Pinpoint the cell where the given text exists, returning its [x, y] midpoint coordinate. 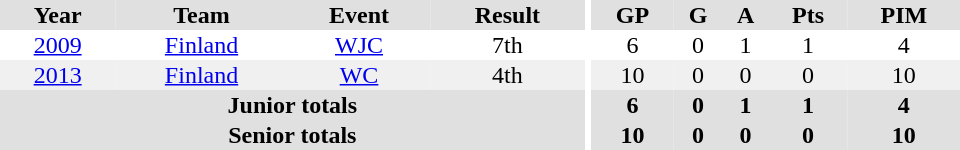
G [698, 15]
4th [507, 75]
Team [202, 15]
WC [359, 75]
WJC [359, 45]
GP [632, 15]
Result [507, 15]
2009 [58, 45]
Senior totals [292, 135]
PIM [904, 15]
Junior totals [292, 105]
7th [507, 45]
A [746, 15]
Year [58, 15]
Pts [808, 15]
Event [359, 15]
2013 [58, 75]
